Capture the cell that displays the provided text and extract its (x, y) central coordinate. 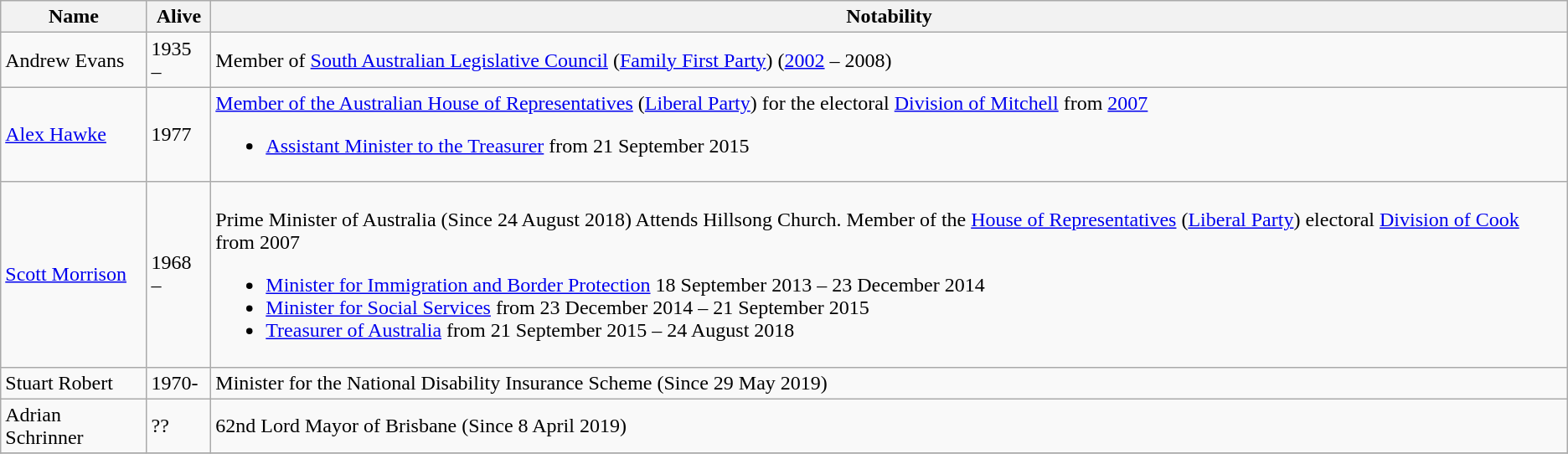
1968 – (179, 275)
Name (74, 17)
Adrian Schrinner (74, 426)
Member of South Australian Legislative Council (Family First Party) (2002 – 2008) (890, 60)
1970- (179, 383)
Andrew Evans (74, 60)
1977 (179, 134)
?? (179, 426)
Scott Morrison (74, 275)
Minister for the National Disability Insurance Scheme (Since 29 May 2019) (890, 383)
Notability (890, 17)
62nd Lord Mayor of Brisbane (Since 8 April 2019) (890, 426)
Stuart Robert (74, 383)
Alive (179, 17)
Alex Hawke (74, 134)
1935 – (179, 60)
